Capture the cell that displays the provided text and extract its (x, y) central coordinate. 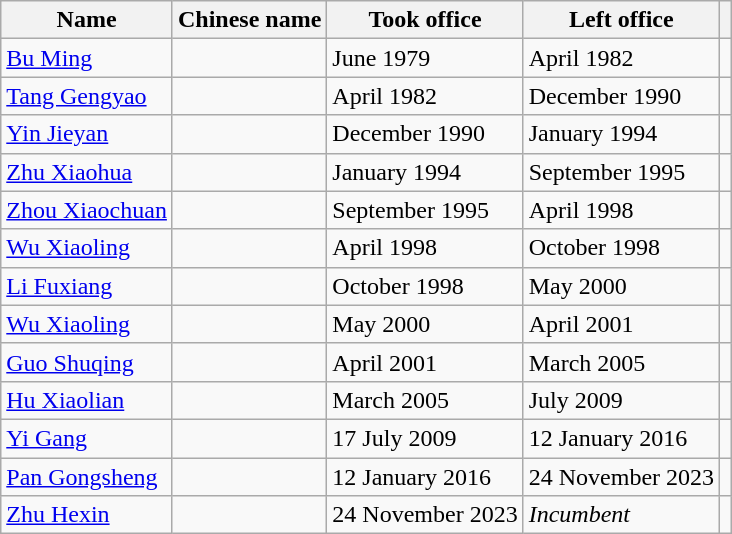
Pan Gongsheng (87, 477)
Li Fuxiang (87, 286)
Zhu Hexin (87, 515)
Left office (621, 20)
Tang Gengyao (87, 96)
17 July 2009 (425, 438)
Yin Jieyan (87, 134)
Took office (425, 20)
June 1979 (425, 58)
Incumbent (621, 515)
Guo Shuqing (87, 362)
Hu Xiaolian (87, 400)
Name (87, 20)
Bu Ming (87, 58)
Yi Gang (87, 438)
Chinese name (249, 20)
July 2009 (621, 400)
Zhou Xiaochuan (87, 210)
Zhu Xiaohua (87, 172)
